Return the (X, Y) coordinate for the center point of the cell that contains the specified text.  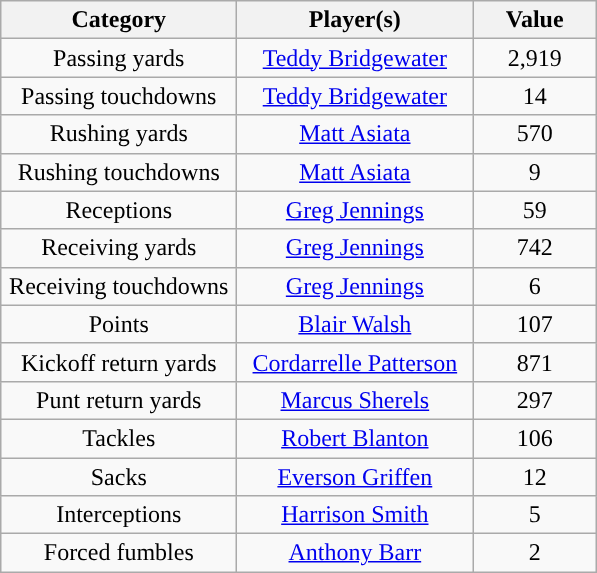
2,919 (535, 58)
Punt return yards (119, 400)
Receiving yards (119, 248)
297 (535, 400)
12 (535, 477)
742 (535, 248)
Everson Griffen (355, 477)
Receptions (119, 210)
570 (535, 134)
Passing yards (119, 58)
Rushing yards (119, 134)
Cordarrelle Patterson (355, 362)
6 (535, 286)
59 (535, 210)
9 (535, 172)
Robert Blanton (355, 438)
Anthony Barr (355, 553)
Marcus Sherels (355, 400)
871 (535, 362)
Kickoff return yards (119, 362)
Harrison Smith (355, 515)
Receiving touchdowns (119, 286)
Tackles (119, 438)
Player(s) (355, 20)
14 (535, 96)
Passing touchdowns (119, 96)
Forced fumbles (119, 553)
Points (119, 324)
2 (535, 553)
Category (119, 20)
Blair Walsh (355, 324)
Sacks (119, 477)
107 (535, 324)
Interceptions (119, 515)
5 (535, 515)
Rushing touchdowns (119, 172)
106 (535, 438)
Value (535, 20)
